Extract the (X, Y) coordinate from the center of the cell holding the provided text.  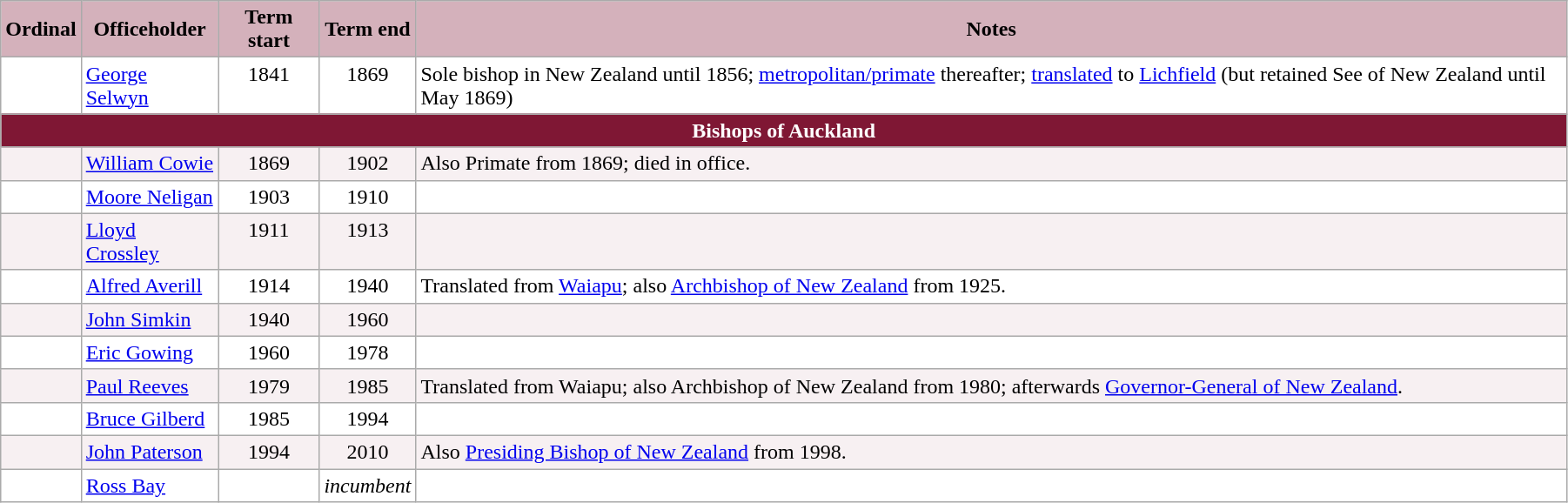
1902 (367, 164)
Eric Gowing (150, 352)
Also Primate from 1869; died in office. (992, 164)
1979 (269, 386)
2010 (367, 452)
Also Presiding Bishop of New Zealand from 1998. (992, 452)
Moore Neligan (150, 197)
1910 (367, 197)
1978 (367, 352)
Term end (367, 30)
Paul Reeves (150, 386)
John Simkin (150, 319)
Notes (992, 30)
Sole bishop in New Zealand until 1856; metropolitan/primate thereafter; translated to Lichfield (but retained See of New Zealand until May 1869) (992, 85)
Ordinal (41, 30)
William Cowie (150, 164)
Bruce Gilberd (150, 419)
George Selwyn (150, 85)
John Paterson (150, 452)
1913 (367, 242)
Alfred Averill (150, 286)
1841 (269, 85)
Translated from Waiapu; also Archbishop of New Zealand from 1925. (992, 286)
1914 (269, 286)
incumbent (367, 485)
1911 (269, 242)
Bishops of Auckland (784, 131)
1903 (269, 197)
Lloyd Crossley (150, 242)
Translated from Waiapu; also Archbishop of New Zealand from 1980; afterwards Governor-General of New Zealand. (992, 386)
Term start (269, 30)
Ross Bay (150, 485)
Officeholder (150, 30)
